Pinpoint the cell where the given text exists, returning its [x, y] midpoint coordinate. 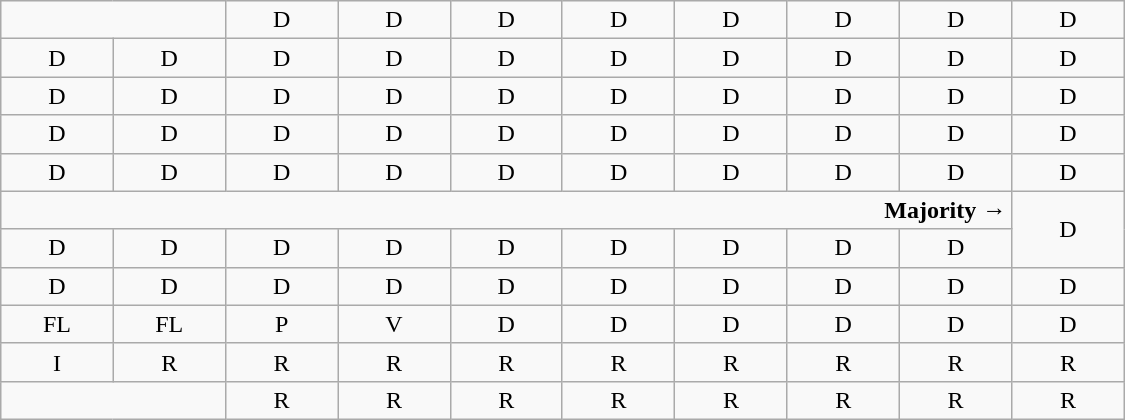
I [57, 362]
P [281, 324]
Majority → [506, 210]
V [394, 324]
